Extract the (X, Y) coordinate from the center of the cell holding the provided text.  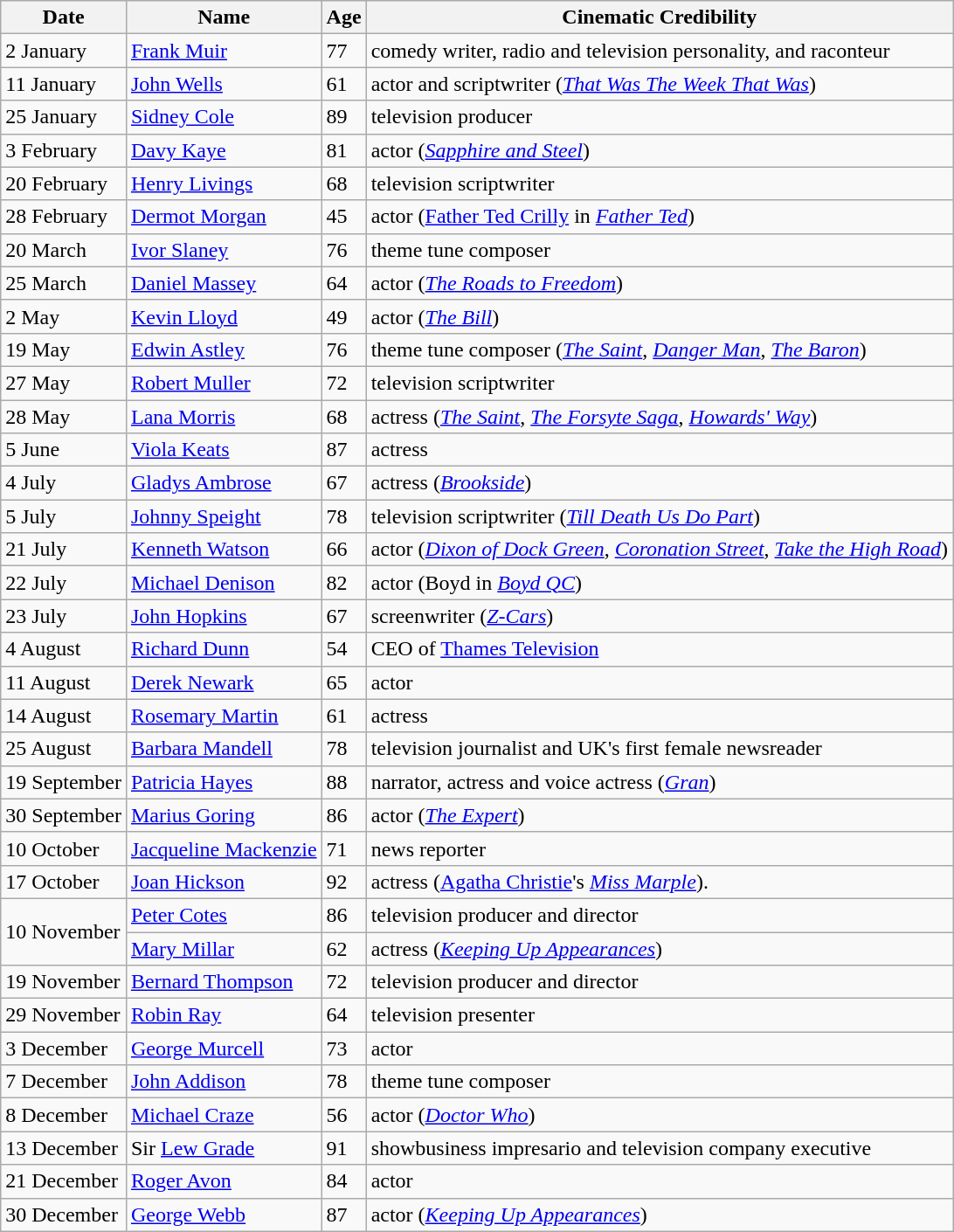
Marius Goring (224, 815)
23 July (64, 616)
Ivor Slaney (224, 250)
Kenneth Watson (224, 550)
25 January (64, 117)
Mary Millar (224, 948)
10 October (64, 848)
54 (344, 649)
actor (The Roads to Freedom) (659, 283)
actor (The Expert) (659, 815)
actor and scriptwriter (That Was The Week That Was) (659, 84)
Robin Ray (224, 1015)
7 December (64, 1082)
Gladys Ambrose (224, 483)
actor (Keeping Up Appearances) (659, 1215)
actor (Dixon of Dock Green, Coronation Street, Take the High Road) (659, 550)
2 May (64, 316)
Jacqueline Mackenzie (224, 848)
Age (344, 17)
28 May (64, 417)
screenwriter (Z-Cars) (659, 616)
Michael Denison (224, 583)
Date (64, 17)
actress (The Saint, The Forsyte Saga, Howards' Way) (659, 417)
comedy writer, radio and television personality, and raconteur (659, 51)
Dermot Morgan (224, 217)
17 October (64, 882)
George Webb (224, 1215)
actor (Father Ted Crilly in Father Ted) (659, 217)
Rosemary Martin (224, 716)
89 (344, 117)
30 September (64, 815)
8 December (64, 1115)
Patricia Hayes (224, 782)
George Murcell (224, 1049)
Kevin Lloyd (224, 316)
Frank Muir (224, 51)
66 (344, 550)
91 (344, 1148)
14 August (64, 716)
92 (344, 882)
actress (Agatha Christie's Miss Marple). (659, 882)
25 August (64, 749)
71 (344, 848)
13 December (64, 1148)
television producer (659, 117)
11 January (64, 84)
3 December (64, 1049)
4 August (64, 649)
Lana Morris (224, 417)
Daniel Massey (224, 283)
actor (The Bill) (659, 316)
25 March (64, 283)
19 September (64, 782)
73 (344, 1049)
22 July (64, 583)
Michael Craze (224, 1115)
27 May (64, 383)
Peter Cotes (224, 915)
82 (344, 583)
Johnny Speight (224, 516)
CEO of Thames Television (659, 649)
narrator, actress and voice actress (Gran) (659, 782)
Cinematic Credibility (659, 17)
49 (344, 316)
56 (344, 1115)
Barbara Mandell (224, 749)
10 November (64, 931)
20 March (64, 250)
84 (344, 1181)
John Hopkins (224, 616)
Davy Kaye (224, 150)
28 February (64, 217)
4 July (64, 483)
television journalist and UK's first female newsreader (659, 749)
20 February (64, 183)
actor (Doctor Who) (659, 1115)
77 (344, 51)
Name (224, 17)
Viola Keats (224, 450)
65 (344, 682)
21 December (64, 1181)
Edwin Astley (224, 350)
showbusiness impresario and television company executive (659, 1148)
Derek Newark (224, 682)
5 July (64, 516)
John Addison (224, 1082)
62 (344, 948)
Robert Muller (224, 383)
Joan Hickson (224, 882)
Richard Dunn (224, 649)
19 November (64, 982)
Sidney Cole (224, 117)
television scriptwriter (Till Death Us Do Part) (659, 516)
theme tune composer (The Saint, Danger Man, The Baron) (659, 350)
Bernard Thompson (224, 982)
19 May (64, 350)
2 January (64, 51)
3 February (64, 150)
88 (344, 782)
Henry Livings (224, 183)
television presenter (659, 1015)
news reporter (659, 848)
30 December (64, 1215)
actor (Sapphire and Steel) (659, 150)
21 July (64, 550)
Sir Lew Grade (224, 1148)
81 (344, 150)
5 June (64, 450)
actress (Brookside) (659, 483)
45 (344, 217)
Roger Avon (224, 1181)
actress (Keeping Up Appearances) (659, 948)
actor (Boyd in Boyd QC) (659, 583)
29 November (64, 1015)
11 August (64, 682)
John Wells (224, 84)
